Find where the given text appears and provide that cell's center as (X, Y) coordinate. 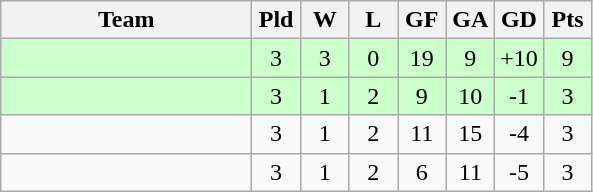
-4 (520, 134)
+10 (520, 58)
10 (470, 96)
6 (422, 172)
W (324, 20)
GD (520, 20)
Pld (276, 20)
L (374, 20)
Team (126, 20)
-5 (520, 172)
GA (470, 20)
15 (470, 134)
-1 (520, 96)
19 (422, 58)
0 (374, 58)
Pts (568, 20)
GF (422, 20)
